Search for the cell housing the specified text and yield its (X, Y) center coordinate. 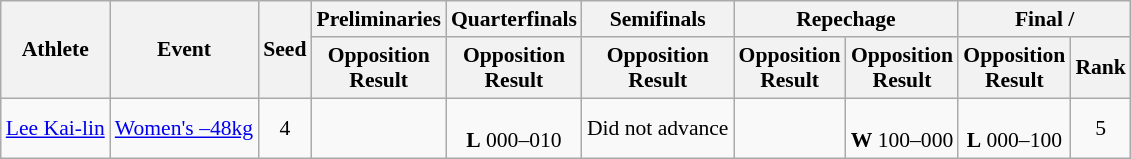
Seed (284, 50)
Final / (1044, 19)
Lee Kai-lin (56, 128)
Event (184, 50)
Preliminaries (378, 19)
4 (284, 128)
L 000–100 (1014, 128)
Athlete (56, 50)
L 000–010 (514, 128)
5 (1100, 128)
Semifinals (658, 19)
Quarterfinals (514, 19)
W 100–000 (902, 128)
Repechage (846, 19)
Did not advance (658, 128)
Rank (1100, 68)
Women's –48kg (184, 128)
